Capture the cell that displays the provided text and extract its [X, Y] central coordinate. 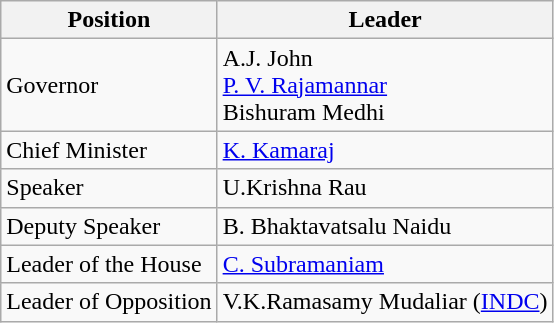
Speaker [109, 188]
Leader [385, 20]
Leader of Opposition [109, 302]
C. Subramaniam [385, 264]
Chief Minister [109, 150]
V.K.Ramasamy Mudaliar (INDC) [385, 302]
Governor [109, 85]
U.Krishna Rau [385, 188]
K. Kamaraj [385, 150]
Position [109, 20]
Deputy Speaker [109, 226]
A.J. John P. V. Rajamannar Bishuram Medhi [385, 85]
Leader of the House [109, 264]
B. Bhaktavatsalu Naidu [385, 226]
